Capture the cell that displays the provided text and extract its (X, Y) central coordinate. 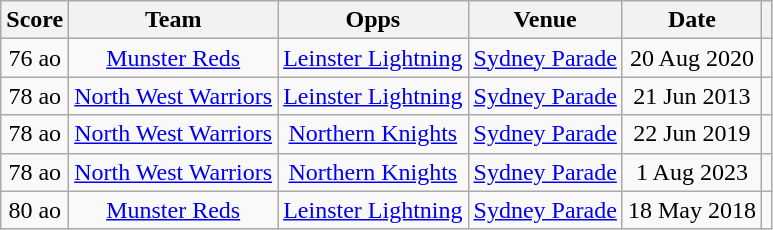
18 May 2018 (692, 210)
1 Aug 2023 (692, 172)
21 Jun 2013 (692, 96)
22 Jun 2019 (692, 134)
80 ao (35, 210)
20 Aug 2020 (692, 58)
Date (692, 20)
76 ao (35, 58)
Venue (545, 20)
Score (35, 20)
Opps (373, 20)
Team (174, 20)
